Return (x, y) of the center of cell containing provided text 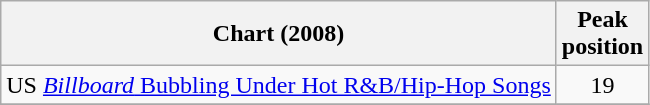
19 (602, 85)
Peakposition (602, 34)
Chart (2008) (279, 34)
US Billboard Bubbling Under Hot R&B/Hip-Hop Songs (279, 85)
